Pinpoint the cell where the given text exists, returning its [x, y] midpoint coordinate. 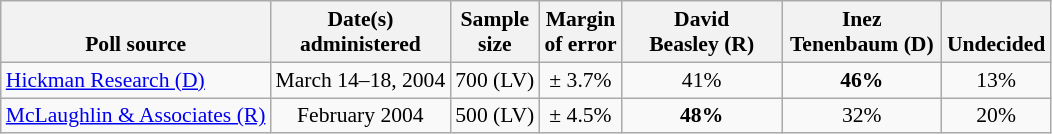
February 2004 [360, 116]
13% [996, 80]
32% [862, 116]
DavidBeasley (R) [702, 32]
500 (LV) [494, 116]
March 14–18, 2004 [360, 80]
± 4.5% [580, 116]
InezTenenbaum (D) [862, 32]
700 (LV) [494, 80]
Poll source [136, 32]
41% [702, 80]
McLaughlin & Associates (R) [136, 116]
Date(s)administered [360, 32]
Marginof error [580, 32]
Hickman Research (D) [136, 80]
46% [862, 80]
20% [996, 116]
Undecided [996, 32]
± 3.7% [580, 80]
48% [702, 116]
Samplesize [494, 32]
